Scan for the cell matching the given text and deliver its (x, y) coordinate at center. 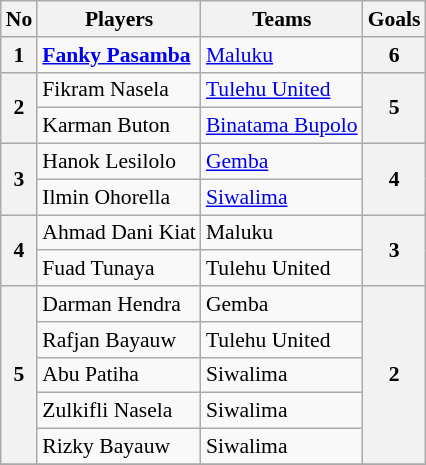
Rafjan Bayauw (119, 340)
Ahmad Dani Kiat (119, 233)
6 (394, 55)
Fikram Nasela (119, 90)
Binatama Bupolo (282, 126)
Goals (394, 19)
Abu Patiha (119, 375)
Teams (282, 19)
Ilmin Ohorella (119, 197)
1 (20, 55)
Rizky Bayauw (119, 447)
Hanok Lesilolo (119, 162)
Fuad Tunaya (119, 269)
Darman Hendra (119, 304)
Zulkifli Nasela (119, 411)
Players (119, 19)
No (20, 19)
Fanky Pasamba (119, 55)
Karman Buton (119, 126)
